Search for the cell housing the specified text and yield its [X, Y] center coordinate. 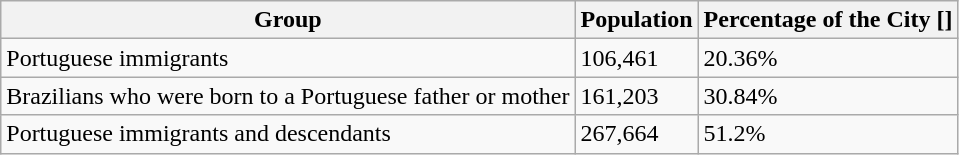
Percentage of the City [] [828, 20]
Portuguese immigrants [288, 58]
20.36% [828, 58]
Population [636, 20]
51.2% [828, 134]
Portuguese immigrants and descendants [288, 134]
267,664 [636, 134]
30.84% [828, 96]
161,203 [636, 96]
Group [288, 20]
106,461 [636, 58]
Brazilians who were born to a Portuguese father or mother [288, 96]
